Pinpoint the cell where the given text exists, returning its (X, Y) midpoint coordinate. 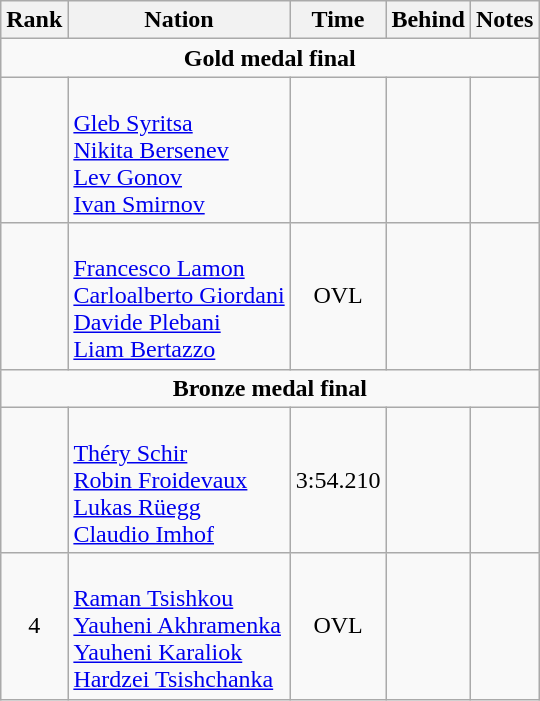
Rank (34, 20)
Francesco LamonCarloalberto GiordaniDavide PlebaniLiam Bertazzo (179, 296)
Raman TsishkouYauheni AkhramenkaYauheni KaraliokHardzei Tsishchanka (179, 626)
Théry SchirRobin FroidevauxLukas RüeggClaudio Imhof (179, 480)
Nation (179, 20)
Time (338, 20)
3:54.210 (338, 480)
Gold medal final (270, 58)
4 (34, 626)
Bronze medal final (270, 388)
Gleb SyritsaNikita BersenevLev GonovIvan Smirnov (179, 150)
Notes (504, 20)
Behind (428, 20)
